Locate the cell with the specified text and output its [X, Y] center coordinate. 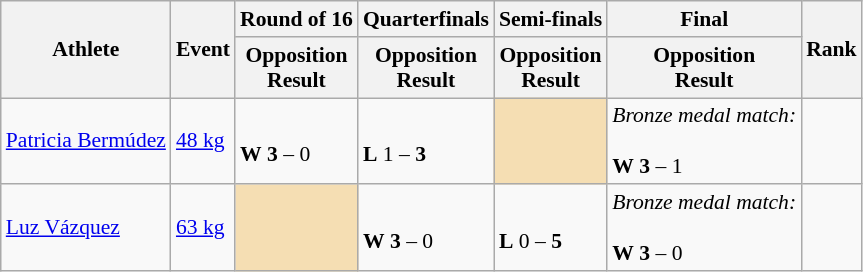
L 0 – 5 [550, 228]
Quarterfinals [426, 19]
Rank [832, 50]
Bronze medal match:W 3 – 1 [704, 142]
Event [203, 50]
63 kg [203, 228]
Final [704, 19]
Round of 16 [296, 19]
L 1 – 3 [426, 142]
48 kg [203, 142]
Semi-finals [550, 19]
Patricia Bermúdez [86, 142]
Bronze medal match:W 3 – 0 [704, 228]
Luz Vázquez [86, 228]
Athlete [86, 50]
